Scan for the cell matching the given text and deliver its (X, Y) coordinate at center. 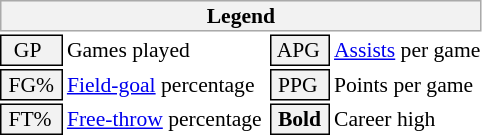
Points per game (408, 85)
PPG (300, 85)
APG (300, 50)
Legend (241, 16)
FG% (31, 85)
Games played (166, 50)
Assists per game (408, 50)
GP (31, 50)
Field-goal percentage (166, 85)
